Detect which cell encompasses the target text, then output its [X, Y] center coordinate. 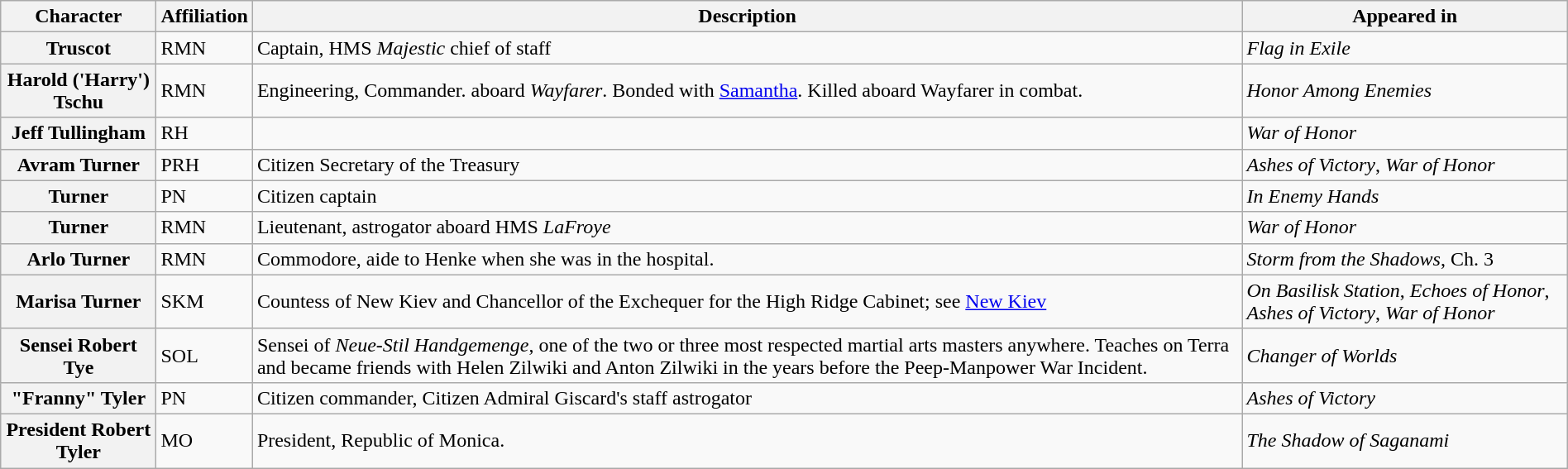
Citizen commander, Citizen Admiral Giscard's staff astrogator [748, 398]
Description [748, 17]
Storm from the Shadows, Ch. 3 [1404, 259]
Engineering, Commander. aboard Wayfarer. Bonded with Samantha. Killed aboard Wayfarer in combat. [748, 91]
MO [204, 440]
Character [79, 17]
"Franny" Tyler [79, 398]
Sensei Robert Tye [79, 356]
Jeff Tullingham [79, 133]
SKM [204, 301]
Appeared in [1404, 17]
Marisa Turner [79, 301]
Avram Turner [79, 165]
President Robert Tyler [79, 440]
PRH [204, 165]
Ashes of Victory, War of Honor [1404, 165]
Commodore, aide to Henke when she was in the hospital. [748, 259]
Countess of New Kiev and Chancellor of the Exchequer for the High Ridge Cabinet; see New Kiev [748, 301]
Citizen Secretary of the Treasury [748, 165]
In Enemy Hands [1404, 196]
Captain, HMS Majestic chief of staff [748, 48]
Truscot [79, 48]
Honor Among Enemies [1404, 91]
RH [204, 133]
On Basilisk Station, Echoes of Honor, Ashes of Victory, War of Honor [1404, 301]
Ashes of Victory [1404, 398]
The Shadow of Saganami [1404, 440]
Harold ('Harry') Tschu [79, 91]
Affiliation [204, 17]
Citizen captain [748, 196]
Lieutenant, astrogator aboard HMS LaFroye [748, 227]
President, Republic of Monica. [748, 440]
Changer of Worlds [1404, 356]
SOL [204, 356]
Arlo Turner [79, 259]
Flag in Exile [1404, 48]
